Pinpoint the cell where the given text exists, returning its (X, Y) midpoint coordinate. 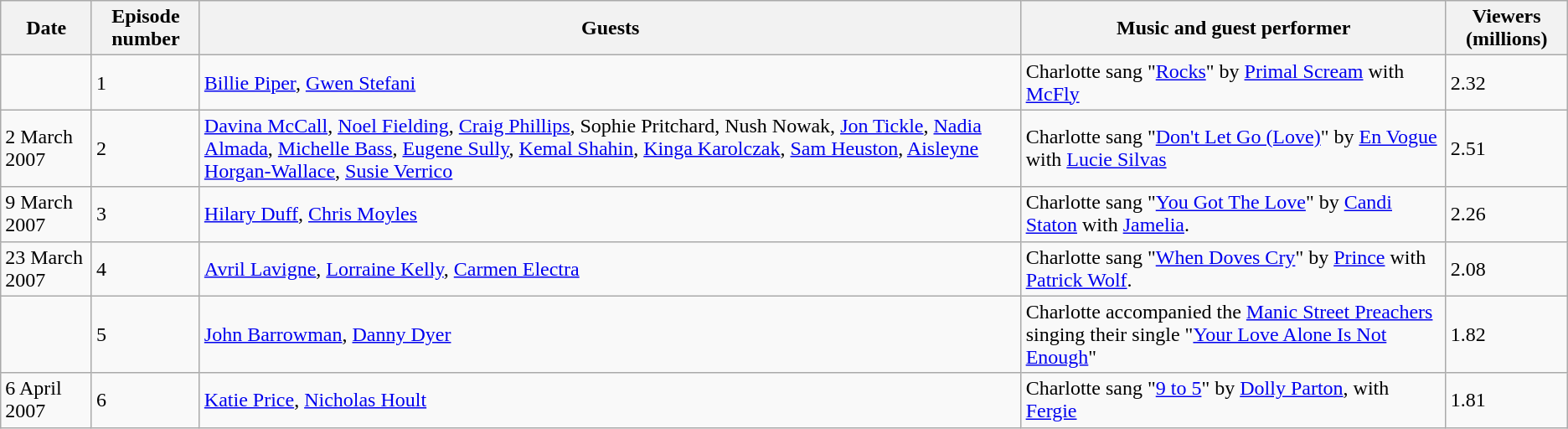
Date (47, 28)
Episode number (146, 28)
Avril Lavigne, Lorraine Kelly, Carmen Electra (610, 268)
Music and guest performer (1233, 28)
Billie Piper, Gwen Stefani (610, 82)
9 March 2007 (47, 214)
3 (146, 214)
6 (146, 401)
Charlotte sang "When Doves Cry" by Prince with Patrick Wolf. (1233, 268)
2 March 2007 (47, 148)
2.32 (1506, 82)
1.81 (1506, 401)
1.82 (1506, 334)
Hilary Duff, Chris Moyles (610, 214)
5 (146, 334)
Charlotte sang "Don't Let Go (Love)" by En Vogue with Lucie Silvas (1233, 148)
6 April 2007 (47, 401)
2 (146, 148)
2.51 (1506, 148)
Charlotte sang "9 to 5" by Dolly Parton, with Fergie (1233, 401)
Katie Price, Nicholas Hoult (610, 401)
Charlotte accompanied the Manic Street Preachers singing their single "Your Love Alone Is Not Enough" (1233, 334)
2.08 (1506, 268)
2.26 (1506, 214)
Charlotte sang "Rocks" by Primal Scream with McFly (1233, 82)
4 (146, 268)
John Barrowman, Danny Dyer (610, 334)
Viewers (millions) (1506, 28)
Guests (610, 28)
23 March 2007 (47, 268)
Charlotte sang "You Got The Love" by Candi Staton with Jamelia. (1233, 214)
1 (146, 82)
